Find where the given text appears and provide that cell's center as (X, Y) coordinate. 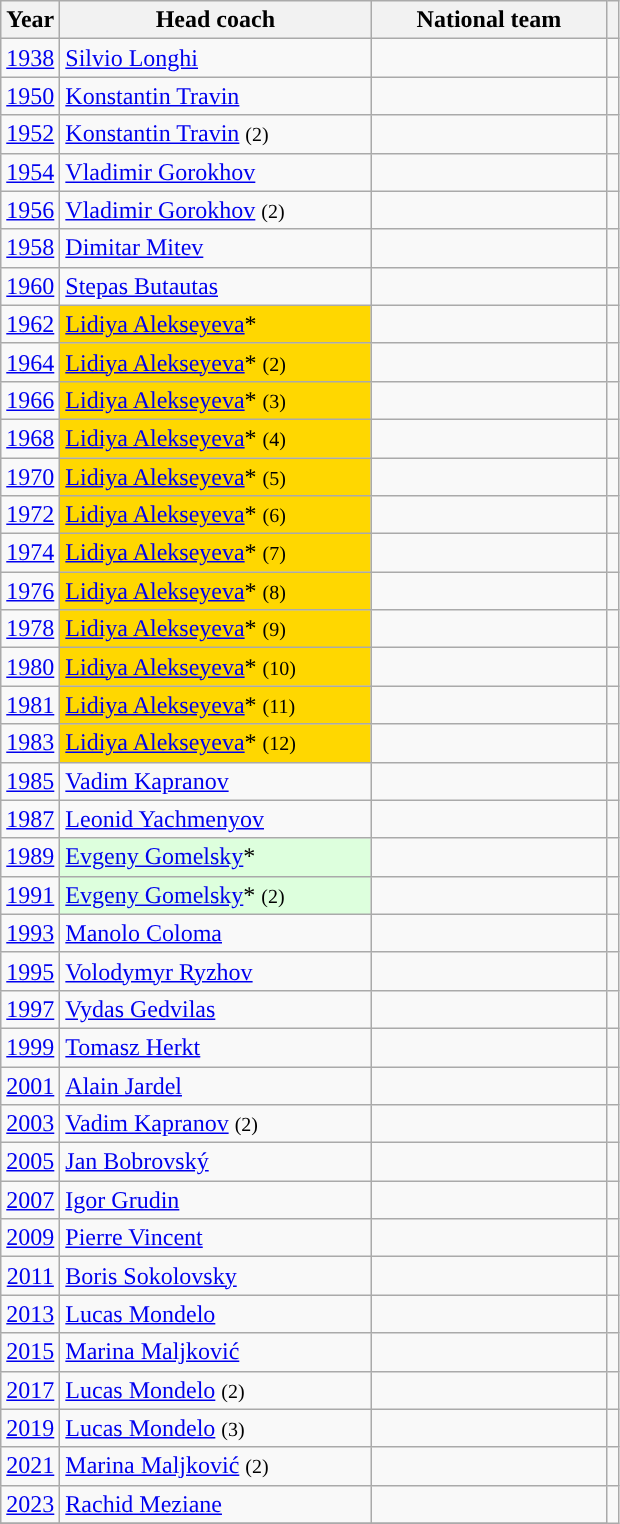
1958 (30, 248)
Lidiya Alekseyeva* (9) (216, 629)
Lidiya Alekseyeva* (5) (216, 477)
Tomasz Herkt (216, 1047)
Volodymyr Ryzhov (216, 971)
1976 (30, 591)
Dimitar Mitev (216, 248)
Leonid Yachmenyov (216, 819)
Lidiya Alekseyeva* (12) (216, 743)
2005 (30, 1162)
National team (489, 20)
Marina Maljković (216, 1352)
1938 (30, 58)
1997 (30, 1009)
1968 (30, 438)
Lidiya Alekseyeva* (3) (216, 400)
Lidiya Alekseyeva* (10) (216, 667)
Vydas Gedvilas (216, 1009)
2023 (30, 1504)
Vadim Kapranov (2) (216, 1124)
1983 (30, 743)
Jan Bobrovský (216, 1162)
Head coach (216, 20)
2009 (30, 1238)
1999 (30, 1047)
1952 (30, 134)
1974 (30, 553)
Lidiya Alekseyeva* (4) (216, 438)
Marina Maljković (2) (216, 1466)
1991 (30, 895)
1993 (30, 933)
1987 (30, 819)
2001 (30, 1085)
Lidiya Alekseyeva* (6) (216, 515)
Lidiya Alekseyeva* (2) (216, 362)
Igor Grudin (216, 1200)
Pierre Vincent (216, 1238)
Lidiya Alekseyeva* (7) (216, 553)
Lidiya Alekseyeva* (8) (216, 591)
Vadim Kapranov (216, 781)
1956 (30, 210)
1985 (30, 781)
2019 (30, 1428)
Lucas Mondelo (2) (216, 1390)
1954 (30, 172)
1960 (30, 286)
Stepas Butautas (216, 286)
1970 (30, 477)
2015 (30, 1352)
Evgeny Gomelsky* (2) (216, 895)
1966 (30, 400)
1972 (30, 515)
1964 (30, 362)
2003 (30, 1124)
Konstantin Travin (2) (216, 134)
Lucas Mondelo (3) (216, 1428)
Evgeny Gomelsky* (216, 857)
Konstantin Travin (216, 96)
2011 (30, 1276)
Vladimir Gorokhov (216, 172)
Manolo Coloma (216, 933)
Alain Jardel (216, 1085)
2017 (30, 1390)
1950 (30, 96)
1989 (30, 857)
2021 (30, 1466)
1995 (30, 971)
Boris Sokolovsky (216, 1276)
Lucas Mondelo (216, 1314)
2007 (30, 1200)
Year (30, 20)
Vladimir Gorokhov (2) (216, 210)
1962 (30, 324)
Silvio Longhi (216, 58)
1978 (30, 629)
2013 (30, 1314)
1980 (30, 667)
Lidiya Alekseyeva* (216, 324)
Lidiya Alekseyeva* (11) (216, 705)
Rachid Meziane (216, 1504)
1981 (30, 705)
